Scan for the cell matching the given text and deliver its (x, y) coordinate at center. 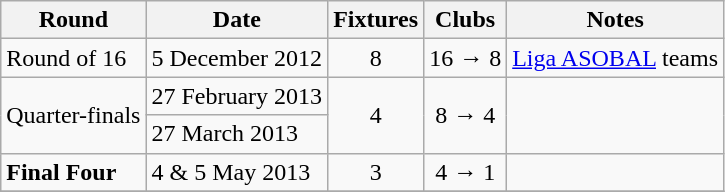
Notes (616, 20)
4 & 5 May 2013 (237, 172)
5 December 2012 (237, 58)
Clubs (466, 20)
8 → 4 (466, 115)
Quarter-finals (74, 115)
4 → 1 (466, 172)
Date (237, 20)
8 (376, 58)
Round of 16 (74, 58)
4 (376, 115)
16 → 8 (466, 58)
Round (74, 20)
Final Four (74, 172)
27 March 2013 (237, 134)
Liga ASOBAL teams (616, 58)
Fixtures (376, 20)
27 February 2013 (237, 96)
3 (376, 172)
